For the text-containing cell, return its midpoint in (X, Y) coordinate format. 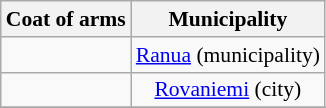
Rovaniemi (city) (228, 90)
Coat of arms (66, 19)
Municipality (228, 19)
Ranua (municipality) (228, 55)
